Find where the given text appears and provide that cell's center as [X, Y] coordinate. 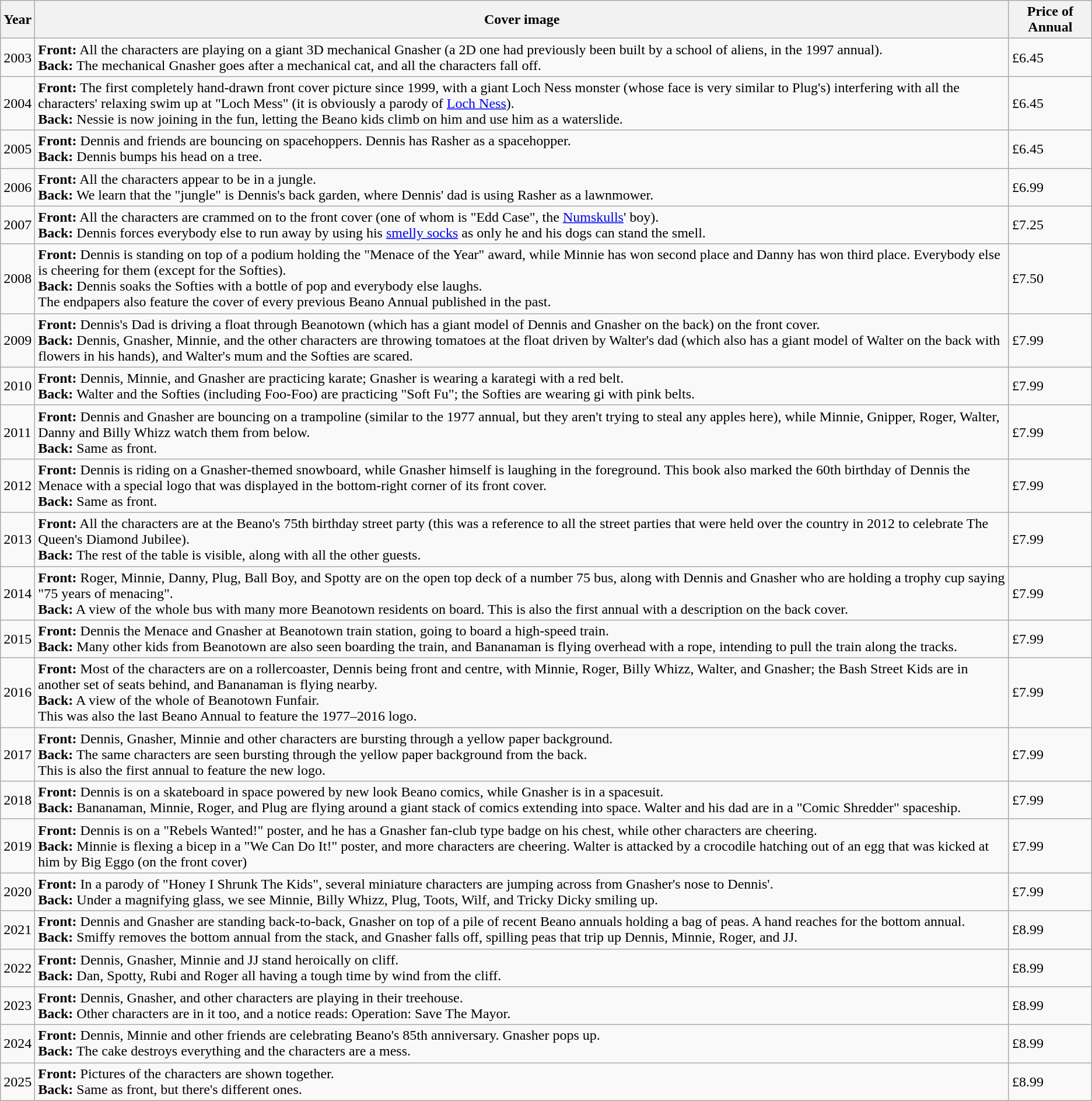
2024 [17, 1043]
2010 [17, 386]
2022 [17, 967]
Front: Pictures of the characters are shown together. Back: Same as front, but there's different ones. [522, 1082]
2021 [17, 930]
2015 [17, 639]
£7.50 [1050, 279]
2023 [17, 1006]
2016 [17, 693]
2003 [17, 57]
2017 [17, 754]
Front: Dennis, Gnasher, Minnie and JJ stand heroically on cliff. Back: Dan, Spotty, Rubi and Roger all having a tough time by wind from the cliff. [522, 967]
2025 [17, 1082]
2014 [17, 593]
2019 [17, 846]
2007 [17, 225]
2020 [17, 892]
2013 [17, 539]
2012 [17, 485]
2018 [17, 801]
Front: Dennis and friends are bouncing on spacehoppers. Dennis has Rasher as a spacehopper. Back: Dennis bumps his head on a tree. [522, 149]
2009 [17, 340]
2006 [17, 187]
2005 [17, 149]
£6.99 [1050, 187]
2008 [17, 279]
2004 [17, 103]
2011 [17, 432]
Cover image [522, 20]
£7.25 [1050, 225]
Price of Annual [1050, 20]
Year [17, 20]
